Determine the (x, y) coordinate at the center of the cell enclosing the given text.  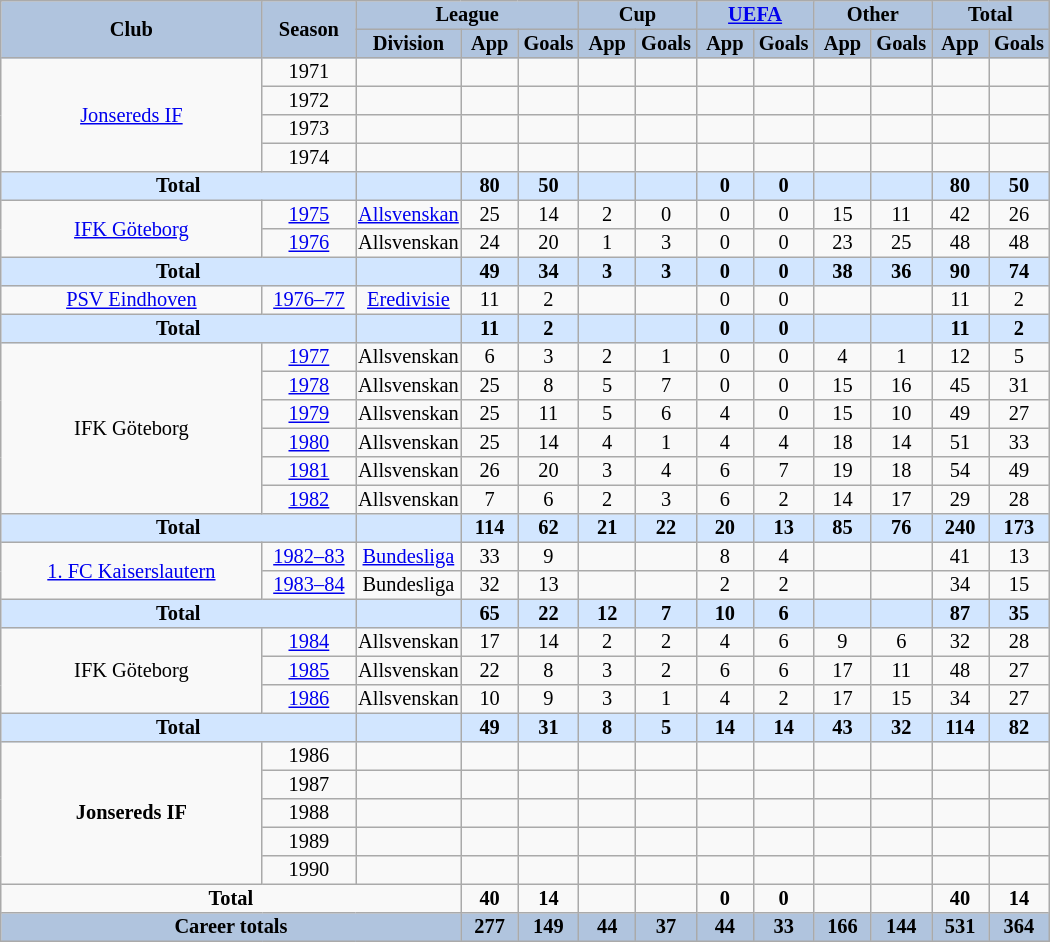
1987 (309, 784)
74 (1020, 271)
1976 (309, 243)
1977 (309, 357)
38 (842, 271)
166 (842, 927)
League (468, 15)
19 (842, 471)
277 (490, 927)
Other (873, 15)
240 (960, 528)
149 (548, 927)
1982 (309, 499)
87 (960, 613)
Career totals (231, 927)
UEFA (755, 15)
16 (902, 385)
1. FC Kaiserslautern (132, 570)
1984 (309, 642)
1980 (309, 442)
173 (1020, 528)
1973 (309, 129)
21 (608, 528)
65 (490, 613)
76 (902, 528)
23 (842, 243)
1983–84 (309, 585)
24 (490, 243)
51 (960, 442)
1985 (309, 670)
1971 (309, 72)
82 (1020, 727)
1976–77 (309, 300)
Club (132, 30)
35 (1020, 613)
1990 (309, 870)
43 (842, 727)
531 (960, 927)
37 (666, 927)
1981 (309, 471)
1979 (309, 414)
Division (408, 43)
1989 (309, 841)
45 (960, 385)
85 (842, 528)
41 (960, 556)
364 (1020, 927)
29 (960, 499)
90 (960, 271)
1975 (309, 214)
54 (960, 471)
36 (902, 271)
1988 (309, 813)
1982–83 (309, 556)
1972 (309, 100)
Season (309, 30)
Eredivisie (408, 300)
1974 (309, 157)
PSV Eindhoven (132, 300)
62 (548, 528)
1978 (309, 385)
42 (960, 214)
Cup (638, 15)
144 (902, 927)
